Pinpoint the cell where the given text exists, returning its [X, Y] midpoint coordinate. 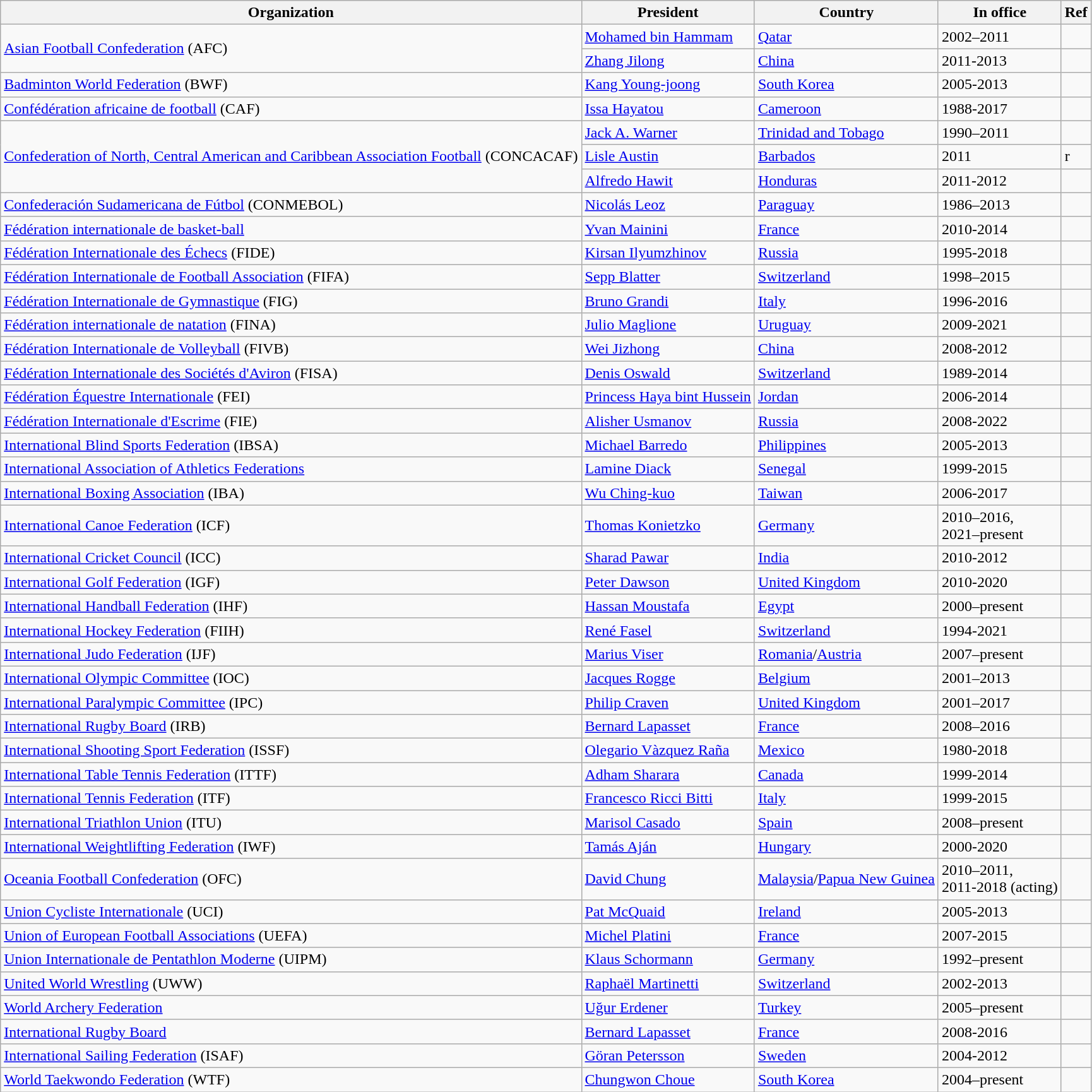
2005–present [1000, 1007]
President [668, 13]
Malaysia/Papua New Guinea [846, 879]
Jack A. Warner [668, 133]
World Archery Federation [291, 1007]
Qatar [846, 37]
Chungwon Choue [668, 1079]
Trinidad and Tobago [846, 133]
Turkey [846, 1007]
Canada [846, 774]
1998–2015 [1000, 276]
2006-2014 [1000, 397]
International Canoe Federation (ICF) [291, 525]
Peter Dawson [668, 582]
Uruguay [846, 325]
2007-2015 [1000, 935]
1996-2016 [1000, 301]
International Cricket Council (ICC) [291, 558]
2006-2017 [1000, 493]
Adham Sharara [668, 774]
Tamás Aján [668, 846]
Cameroon [846, 109]
International Triathlon Union (ITU) [291, 822]
Wei Jizhong [668, 349]
Confederación Sudamericana de Fútbol (CONMEBOL) [291, 205]
Fédération Internationale de Football Association (FIFA) [291, 276]
Asian Football Confederation (AFC) [291, 49]
David Chung [668, 879]
Badminton World Federation (BWF) [291, 85]
2010-2014 [1000, 228]
International Boxing Association (IBA) [291, 493]
Lamine Diack [668, 469]
Union of European Football Associations (UEFA) [291, 935]
Union Cycliste Internationale (UCI) [291, 911]
1980-2018 [1000, 751]
International Shooting Sport Federation (ISSF) [291, 751]
International Judo Federation (IJF) [291, 654]
Country [846, 13]
Sepp Blatter [668, 276]
Fédération internationale de natation (FINA) [291, 325]
2000–present [1000, 606]
Hungary [846, 846]
Kirsan Ilyumzhinov [668, 252]
2011-2012 [1000, 181]
Wu Ching-kuo [668, 493]
Alfredo Hawit [668, 181]
2009-2021 [1000, 325]
Fédération Internationale des Échecs (FIDE) [291, 252]
Yvan Mainini [668, 228]
2007–present [1000, 654]
Philippines [846, 445]
2004–present [1000, 1079]
International Rugby Board [291, 1031]
2002–2011 [1000, 37]
Francesco Ricci Bitti [668, 798]
Fédération internationale de basket-ball [291, 228]
Confédération africaine de football (CAF) [291, 109]
Paraguay [846, 205]
Sweden [846, 1055]
Mexico [846, 751]
Mohamed bin Hammam [668, 37]
2010–2011, 2011-2018 (acting) [1000, 879]
1990–2011 [1000, 133]
r [1076, 157]
World Taekwondo Federation (WTF) [291, 1079]
1995-2018 [1000, 252]
1999-2014 [1000, 774]
Belgium [846, 678]
Marius Viser [668, 654]
Alisher Usmanov [668, 421]
Michael Barredo [668, 445]
Uğur Erdener [668, 1007]
Taiwan [846, 493]
2004-2012 [1000, 1055]
Union Internationale de Pentathlon Moderne (UIPM) [291, 959]
Göran Petersson [668, 1055]
René Fasel [668, 630]
International Tennis Federation (ITF) [291, 798]
Oceania Football Confederation (OFC) [291, 879]
International Handball Federation (IHF) [291, 606]
1992–present [1000, 959]
Fédération Internationale des Sociétés d'Aviron (FISA) [291, 373]
Confederation of North, Central American and Caribbean Association Football (CONCACAF) [291, 157]
1989-2014 [1000, 373]
Olegario Vàzquez Raña [668, 751]
International Table Tennis Federation (ITTF) [291, 774]
International Association of Athletics Federations [291, 469]
2001–2017 [1000, 703]
Egypt [846, 606]
1988-2017 [1000, 109]
International Paralympic Committee (IPC) [291, 703]
1994-2021 [1000, 630]
2002-2013 [1000, 983]
Nicolás Leoz [668, 205]
2010-2012 [1000, 558]
1986–2013 [1000, 205]
United World Wrestling (UWW) [291, 983]
International Rugby Board (IRB) [291, 727]
2010–2016, 2021–present [1000, 525]
International Olympic Committee (IOC) [291, 678]
Spain [846, 822]
2000-2020 [1000, 846]
International Golf Federation (IGF) [291, 582]
Issa Hayatou [668, 109]
2008–2016 [1000, 727]
Honduras [846, 181]
2008-2012 [1000, 349]
Senegal [846, 469]
International Sailing Federation (ISAF) [291, 1055]
Julio Maglione [668, 325]
Fédération Internationale d'Escrime (FIE) [291, 421]
2010-2020 [1000, 582]
2011 [1000, 157]
International Blind Sports Federation (IBSA) [291, 445]
Jacques Rogge [668, 678]
2011-2013 [1000, 61]
Ref [1076, 13]
Organization [291, 13]
Fédération Internationale de Volleyball (FIVB) [291, 349]
2008–present [1000, 822]
India [846, 558]
Raphaël Martinetti [668, 983]
Fédération Internationale de Gymnastique (FIG) [291, 301]
Hassan Moustafa [668, 606]
Denis Oswald [668, 373]
Jordan [846, 397]
Lisle Austin [668, 157]
Barbados [846, 157]
Fédération Équestre Internationale (FEI) [291, 397]
2008-2016 [1000, 1031]
Romania/Austria [846, 654]
2008-2022 [1000, 421]
International Weightlifting Federation (IWF) [291, 846]
Kang Young-joong [668, 85]
Sharad Pawar [668, 558]
Pat McQuaid [668, 911]
2001–2013 [1000, 678]
International Hockey Federation (FIIH) [291, 630]
Klaus Schormann [668, 959]
Marisol Casado [668, 822]
In office [1000, 13]
Ireland [846, 911]
Philip Craven [668, 703]
Michel Platini [668, 935]
Zhang Jilong [668, 61]
Thomas Konietzko [668, 525]
Princess Haya bint Hussein [668, 397]
Bruno Grandi [668, 301]
